Identify which cell holds the provided text, then report its [X, Y] central coordinate. 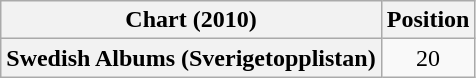
Position [428, 20]
Swedish Albums (Sverigetopplistan) [191, 58]
20 [428, 58]
Chart (2010) [191, 20]
